Identify which cell holds the provided text, then report its [x, y] central coordinate. 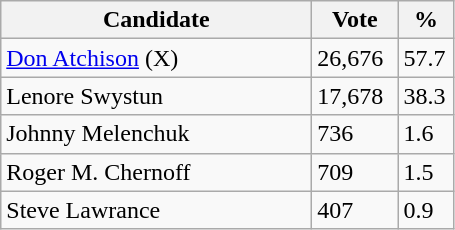
1.5 [426, 172]
% [426, 20]
Vote [355, 20]
17,678 [355, 96]
57.7 [426, 58]
709 [355, 172]
1.6 [426, 134]
Steve Lawrance [156, 210]
Johnny Melenchuk [156, 134]
407 [355, 210]
Don Atchison (X) [156, 58]
26,676 [355, 58]
Roger M. Chernoff [156, 172]
Lenore Swystun [156, 96]
38.3 [426, 96]
736 [355, 134]
0.9 [426, 210]
Candidate [156, 20]
